Pinpoint the cell where the given text exists, returning its [x, y] midpoint coordinate. 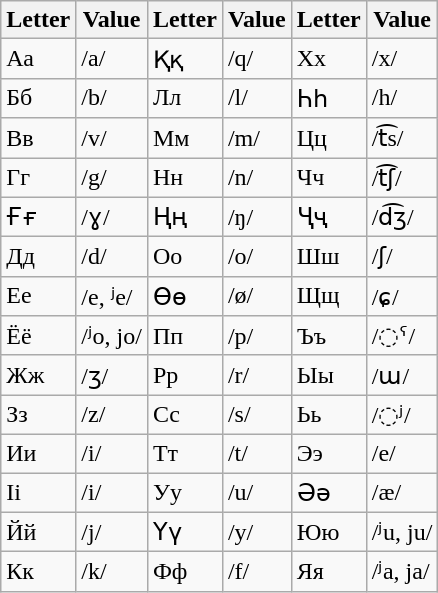
Дд [38, 257]
/x/ [402, 59]
Кк [38, 572]
Іі [38, 492]
Әә [328, 492]
Мм [184, 138]
/b/ [112, 98]
/u/ [256, 492]
/m/ [256, 138]
/ʃ/ [402, 257]
/d͡ʒ/ [402, 217]
/n/ [256, 178]
/t͡s/ [402, 138]
Ққ [184, 59]
/ʒ/ [112, 375]
Нн [184, 178]
Ҷҷ [328, 217]
Бб [38, 98]
Жж [38, 375]
Ее [38, 296]
/ɕ/ [402, 296]
Ьь [328, 415]
Сс [184, 415]
/◌ˤ/ [402, 336]
/h/ [402, 98]
/q/ [256, 59]
/e, ʲe/ [112, 296]
/t/ [256, 453]
Ңң [184, 217]
/ɯ/ [402, 375]
Аа [38, 59]
/o/ [256, 257]
Пп [184, 336]
Һһ [328, 98]
/ŋ/ [256, 217]
/l/ [256, 98]
/ɣ/ [112, 217]
/f/ [256, 572]
Ъъ [328, 336]
Цц [328, 138]
Щщ [328, 296]
Чч [328, 178]
Лл [184, 98]
/◌ʲ/ [402, 415]
Йй [38, 532]
Хх [328, 59]
/r/ [256, 375]
Оо [184, 257]
Үү [184, 532]
/g/ [112, 178]
/p/ [256, 336]
Зз [38, 415]
Ғғ [38, 217]
Яя [328, 572]
Вв [38, 138]
Тт [184, 453]
/z/ [112, 415]
/ø/ [256, 296]
/a/ [112, 59]
/v/ [112, 138]
/k/ [112, 572]
/ʲu, ju/ [402, 532]
Шш [328, 257]
Ээ [328, 453]
/e/ [402, 453]
Ыы [328, 375]
Гг [38, 178]
/j/ [112, 532]
/s/ [256, 415]
Уу [184, 492]
/d/ [112, 257]
/æ/ [402, 492]
Өө [184, 296]
/t͡ʃ/ [402, 178]
/ʲa, ja/ [402, 572]
Рр [184, 375]
Фф [184, 572]
/ʲo, jo/ [112, 336]
Юю [328, 532]
Ёё [38, 336]
/y/ [256, 532]
Ии [38, 453]
